Search for the cell housing the specified text and yield its [x, y] center coordinate. 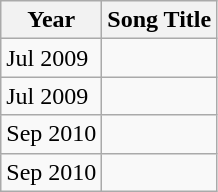
Song Title [160, 20]
Year [52, 20]
